Pinpoint the cell where the given text exists, returning its (x, y) midpoint coordinate. 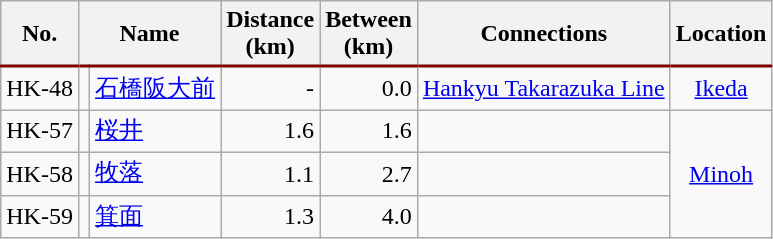
Distance (km) (270, 34)
石橋阪大前 (156, 88)
HK-58 (40, 174)
桜井 (156, 132)
1.3 (270, 216)
2.7 (369, 174)
Connections (544, 34)
HK-48 (40, 88)
HK-57 (40, 132)
Between (km) (369, 34)
Name (149, 34)
Hankyu Takarazuka Line (544, 88)
Ikeda (721, 88)
4.0 (369, 216)
Minoh (721, 174)
牧落 (156, 174)
0.0 (369, 88)
Location (721, 34)
1.1 (270, 174)
箕面 (156, 216)
- (270, 88)
No. (40, 34)
HK-59 (40, 216)
